Determine the [x, y] coordinate at the center of the cell enclosing the given text.  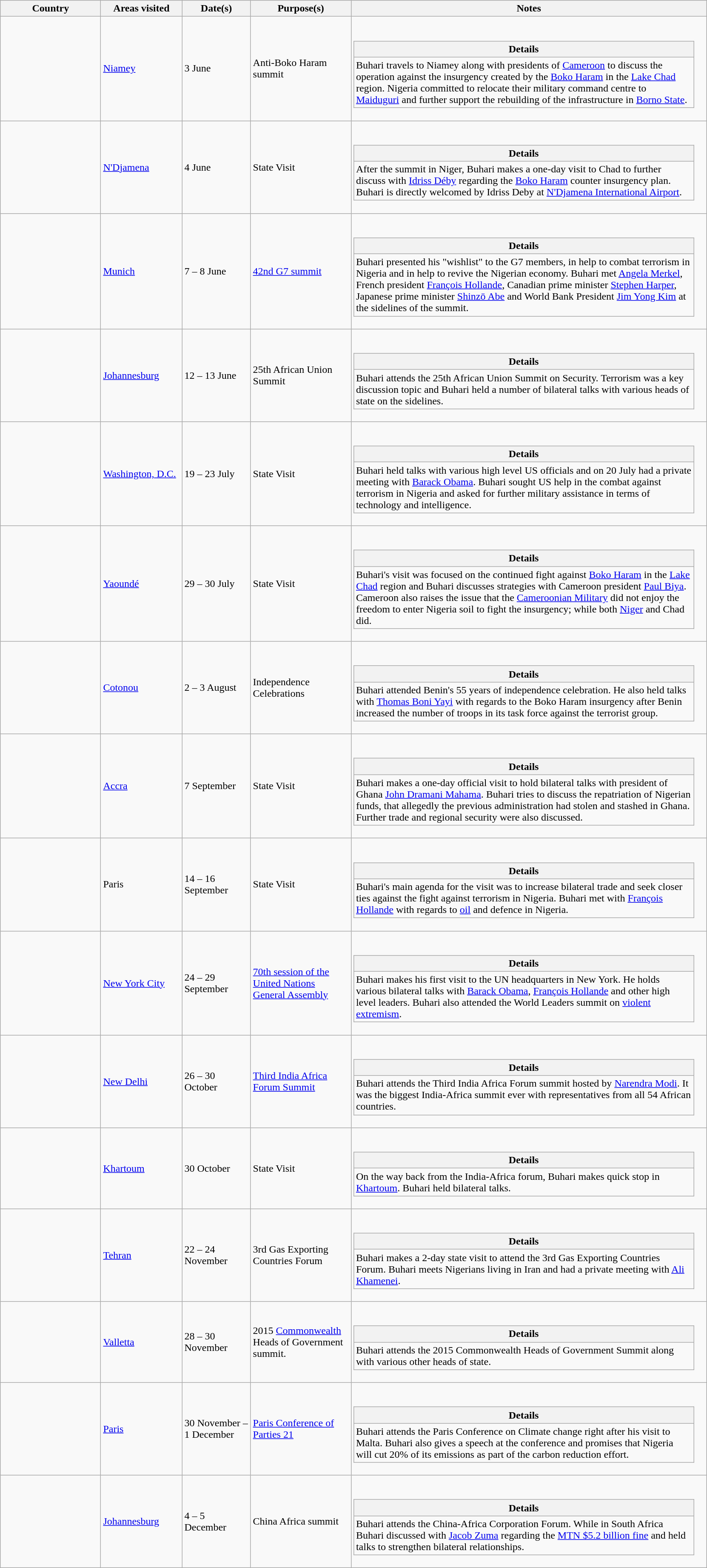
2015 Commonwealth Heads of Government summit. [301, 1342]
24 – 29 September [216, 983]
19 – 23 July [216, 474]
Independence Celebrations [301, 688]
Washington, D.C. [141, 474]
Notes [529, 9]
7 September [216, 787]
70th session of the United Nations General Assembly [301, 983]
4 – 5 December [216, 1522]
12 – 13 June [216, 375]
26 – 30 October [216, 1082]
Accra [141, 787]
25th African Union Summit [301, 375]
Areas visited [141, 9]
28 – 30 November [216, 1342]
Yaoundé [141, 584]
2 – 3 August [216, 688]
Munich [141, 271]
Buhari attends the 2015 Commonwealth Heads of Government Summit along with various other heads of state. [524, 1356]
29 – 30 July [216, 584]
14 – 16 September [216, 884]
On the way back from the India-Africa forum, Buhari makes quick stop in Khartoum. Buhari held bilateral talks. [524, 1182]
Anti-Boko Haram summit [301, 69]
30 November – 1 December [216, 1429]
Valletta [141, 1342]
New Delhi [141, 1082]
Third India Africa Forum Summit [301, 1082]
Cotonou [141, 688]
30 October [216, 1168]
7 – 8 June [216, 271]
Tehran [141, 1255]
Country [51, 9]
Purpose(s) [301, 9]
N'Djamena [141, 167]
China Africa summit [301, 1522]
22 – 24 November [216, 1255]
3rd Gas Exporting Countries Forum [301, 1255]
Khartoum [141, 1168]
Date(s) [216, 9]
New York City [141, 983]
Details On the way back from the India-Africa forum, Buhari makes quick stop in Khartoum. Buhari held bilateral talks. [529, 1168]
Paris Conference of Parties 21 [301, 1429]
3 June [216, 69]
Niamey [141, 69]
42nd G7 summit [301, 271]
Details Buhari attends the 2015 Commonwealth Heads of Government Summit along with various other heads of state. [529, 1342]
4 June [216, 167]
